Detect which cell encompasses the target text, then output its (X, Y) center coordinate. 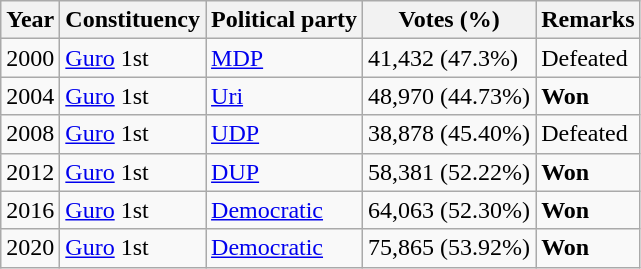
Remarks (588, 20)
UDP (284, 134)
2020 (30, 248)
58,381 (52.22%) (450, 172)
38,878 (45.40%) (450, 134)
2016 (30, 210)
2000 (30, 58)
75,865 (53.92%) (450, 248)
2008 (30, 134)
Constituency (133, 20)
MDP (284, 58)
48,970 (44.73%) (450, 96)
Votes (%) (450, 20)
41,432 (47.3%) (450, 58)
Uri (284, 96)
Political party (284, 20)
DUP (284, 172)
2012 (30, 172)
Year (30, 20)
64,063 (52.30%) (450, 210)
2004 (30, 96)
